Provide the (x, y) coordinate of the cell's center where the given text is located.  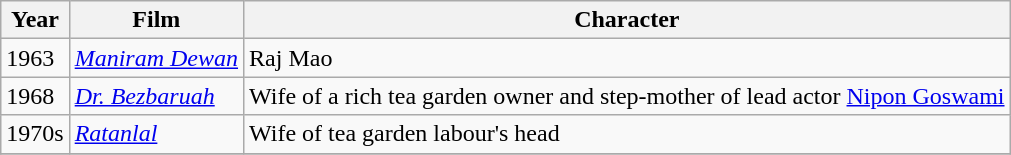
Raj Mao (627, 58)
Wife of tea garden labour's head (627, 134)
1970s (35, 134)
1963 (35, 58)
1968 (35, 96)
Maniram Dewan (156, 58)
Year (35, 20)
Dr. Bezbaruah (156, 96)
Film (156, 20)
Ratanlal (156, 134)
Character (627, 20)
Wife of a rich tea garden owner and step-mother of lead actor Nipon Goswami (627, 96)
